Output the [X, Y] coordinate of the center of the cell containing the given text.  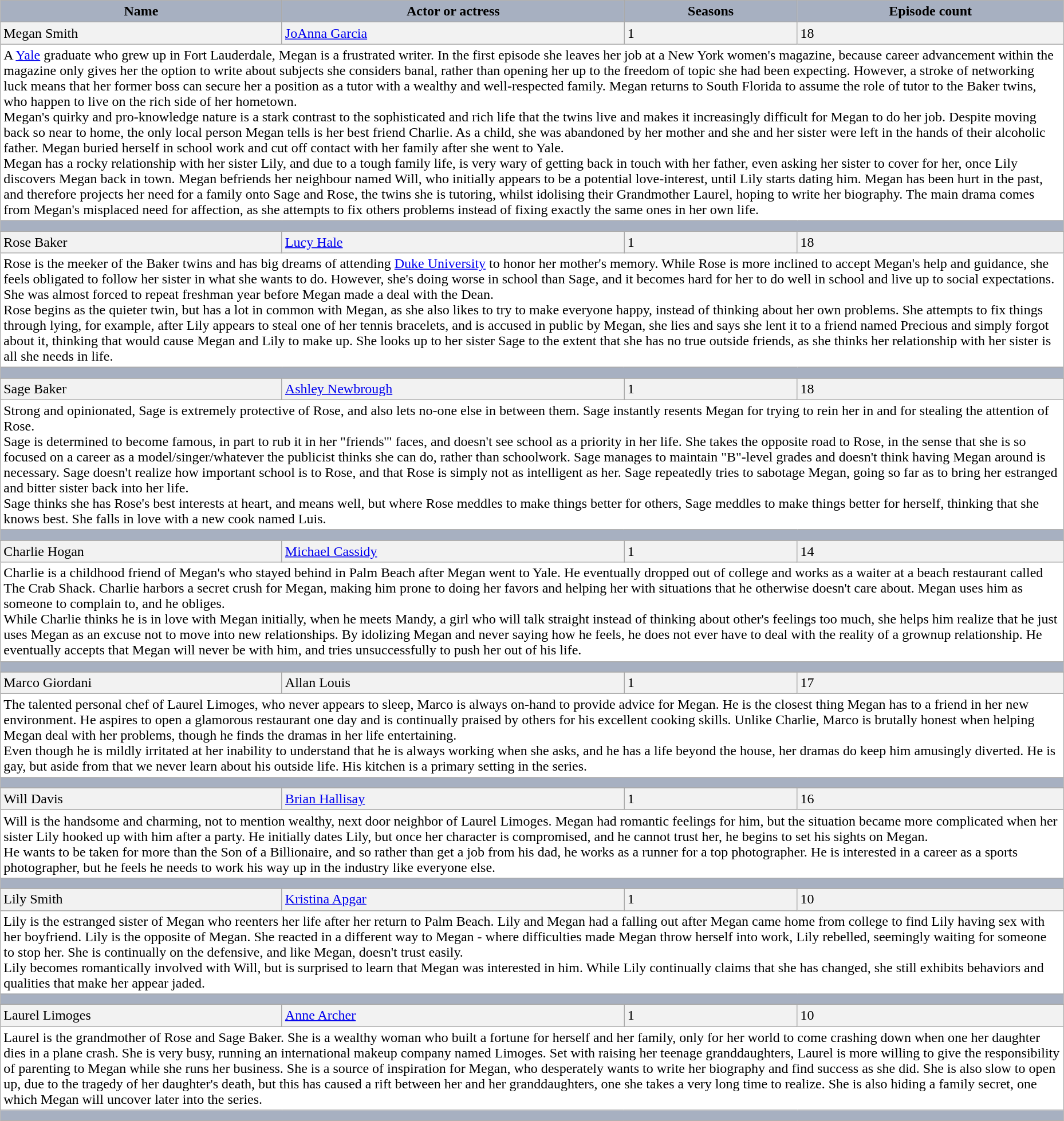
Will Davis [141, 799]
Lucy Hale [453, 242]
Marco Giordani [141, 683]
Episode count [930, 11]
Michael Cassidy [453, 551]
Charlie Hogan [141, 551]
Rose Baker [141, 242]
Seasons [711, 11]
Name [141, 11]
Actor or actress [453, 11]
Ashley Newbrough [453, 389]
Anne Archer [453, 1016]
Lily Smith [141, 899]
JoAnna Garcia [453, 33]
Allan Louis [453, 683]
17 [930, 683]
Kristina Apgar [453, 899]
16 [930, 799]
Laurel Limoges [141, 1016]
Sage Baker [141, 389]
Megan Smith [141, 33]
14 [930, 551]
Brian Hallisay [453, 799]
